Search for the cell housing the specified text and yield its (x, y) center coordinate. 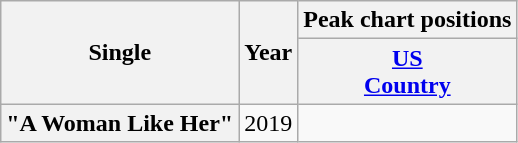
USCountry (408, 72)
2019 (268, 123)
Single (120, 52)
Peak chart positions (408, 20)
"A Woman Like Her" (120, 123)
Year (268, 52)
